Detect which cell encompasses the target text, then output its [x, y] center coordinate. 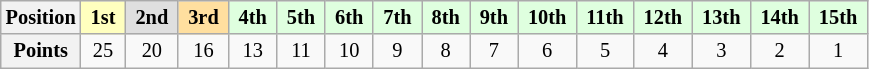
10 [349, 51]
3rd [203, 17]
Points [41, 51]
10th [547, 17]
5 [604, 51]
8 [446, 51]
7 [494, 51]
15th [838, 17]
13 [253, 51]
2 [779, 51]
6 [547, 51]
12th [663, 17]
4th [253, 17]
13th [721, 17]
5th [301, 17]
9 [397, 51]
20 [152, 51]
1 [838, 51]
9th [494, 17]
25 [104, 51]
2nd [152, 17]
16 [203, 51]
3 [721, 51]
6th [349, 17]
11th [604, 17]
1st [104, 17]
7th [397, 17]
8th [446, 17]
Position [41, 17]
4 [663, 51]
14th [779, 17]
11 [301, 51]
